Determine the [X, Y] coordinate at the center of the cell enclosing the given text.  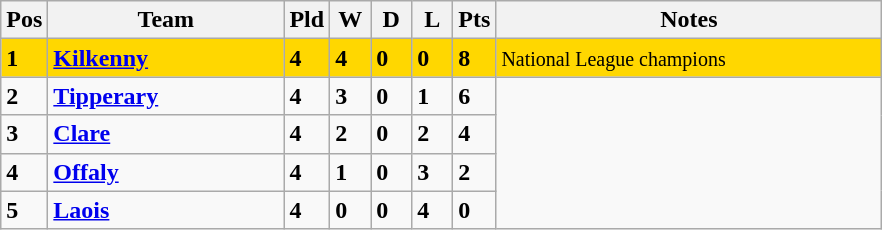
Laois [166, 210]
6 [474, 96]
Pos [24, 20]
D [392, 20]
National League champions [689, 58]
5 [24, 210]
Pld [307, 20]
Kilkenny [166, 58]
Team [166, 20]
W [350, 20]
Offaly [166, 172]
Pts [474, 20]
8 [474, 58]
L [432, 20]
Notes [689, 20]
Tipperary [166, 96]
Clare [166, 134]
